Find where the given text appears and provide that cell's center as [X, Y] coordinate. 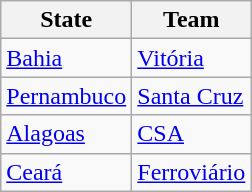
Ceará [66, 172]
Pernambuco [66, 96]
Vitória [192, 58]
Santa Cruz [192, 96]
CSA [192, 134]
State [66, 20]
Bahia [66, 58]
Ferroviário [192, 172]
Alagoas [66, 134]
Team [192, 20]
